From the cell containing the given text, extract its center point as (X, Y) coordinate. 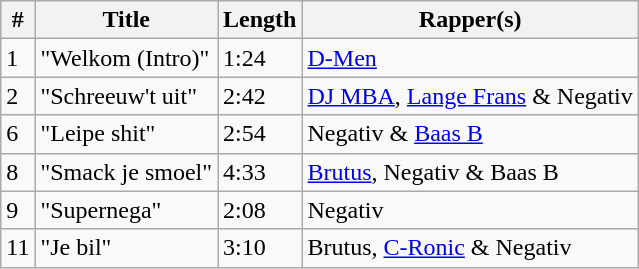
6 (18, 134)
2:54 (260, 134)
DJ MBA, Lange Frans & Negativ (470, 96)
Brutus, Negativ & Baas B (470, 172)
3:10 (260, 248)
Length (260, 20)
2:08 (260, 210)
# (18, 20)
11 (18, 248)
2 (18, 96)
"Leipe shit" (126, 134)
"Welkom (Intro)" (126, 58)
2:42 (260, 96)
8 (18, 172)
Brutus, C-Ronic & Negativ (470, 248)
Negativ & Baas B (470, 134)
Rapper(s) (470, 20)
1:24 (260, 58)
Title (126, 20)
D-Men (470, 58)
"Je bil" (126, 248)
"Smack je smoel" (126, 172)
"Schreeuw't uit" (126, 96)
4:33 (260, 172)
1 (18, 58)
9 (18, 210)
Negativ (470, 210)
"Supernega" (126, 210)
